Return [x, y] of the center of cell containing provided text 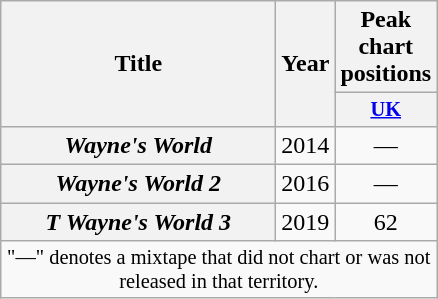
2014 [306, 145]
62 [386, 222]
T Wayne's World 3 [138, 222]
Wayne's World 2 [138, 184]
2019 [306, 222]
Title [138, 64]
Peak chart positions [386, 47]
Wayne's World [138, 145]
2016 [306, 184]
Year [306, 64]
"—" denotes a mixtape that did not chart or was not released in that territory. [219, 270]
UK [386, 110]
